Return the [x, y] coordinate for the center point of the cell that contains the specified text.  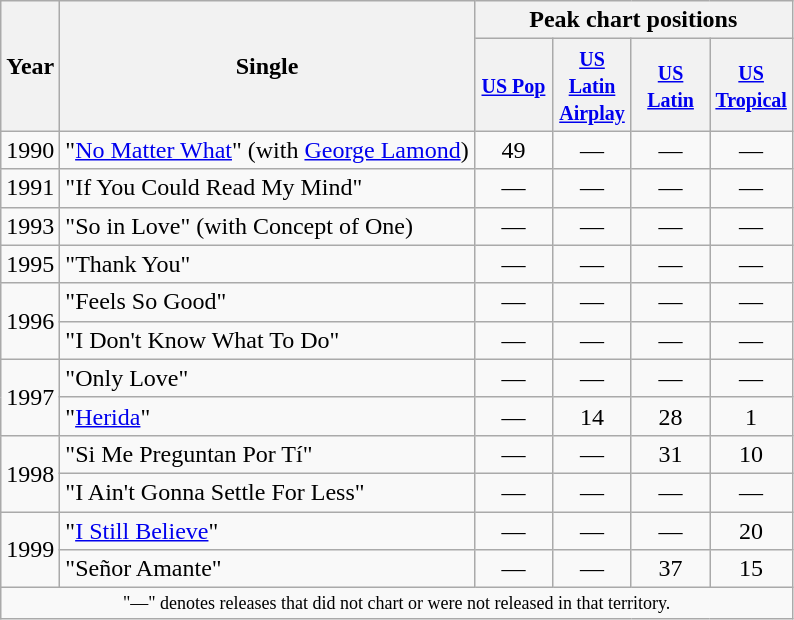
"No Matter What" (with George Lamond) [267, 150]
Single [267, 66]
1990 [30, 150]
10 [752, 454]
15 [752, 569]
1991 [30, 188]
20 [752, 531]
US Latin [670, 85]
"—" denotes releases that did not chart or were not released in that territory. [397, 604]
"Thank You" [267, 264]
"Only Love" [267, 378]
"If You Could Read My Mind" [267, 188]
US Tropical [752, 85]
1997 [30, 397]
1993 [30, 226]
31 [670, 454]
US Latin Airplay [592, 85]
1 [752, 416]
1999 [30, 550]
"Feels So Good" [267, 302]
"Señor Amante" [267, 569]
"So in Love" (with Concept of One) [267, 226]
1998 [30, 473]
49 [514, 150]
"Si Me Preguntan Por Tí" [267, 454]
"Herida" [267, 416]
US Pop [514, 85]
"I Ain't Gonna Settle For Less" [267, 492]
"I Don't Know What To Do" [267, 340]
Year [30, 66]
14 [592, 416]
1996 [30, 321]
Peak chart positions [633, 20]
1995 [30, 264]
28 [670, 416]
37 [670, 569]
"I Still Believe" [267, 531]
